Detect which cell encompasses the target text, then output its (X, Y) center coordinate. 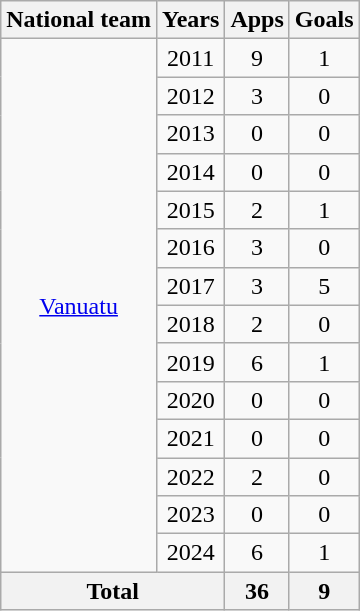
2012 (190, 96)
2019 (190, 362)
2020 (190, 400)
2022 (190, 477)
2024 (190, 553)
5 (324, 286)
2015 (190, 210)
2013 (190, 134)
Years (190, 20)
2014 (190, 172)
Apps (257, 20)
2011 (190, 58)
2016 (190, 248)
2018 (190, 324)
2021 (190, 438)
2017 (190, 286)
2023 (190, 515)
National team (79, 20)
Goals (324, 20)
Vanuatu (79, 306)
Total (113, 591)
36 (257, 591)
